Provide the (X, Y) coordinate of the cell's center where the given text is located.  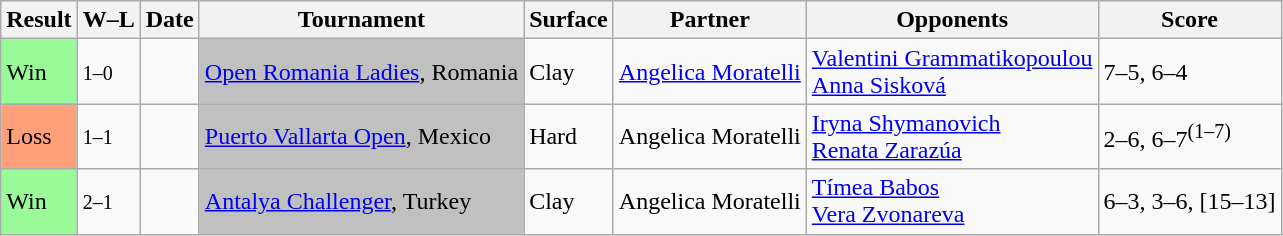
2–6, 6–7(1–7) (1190, 136)
Puerto Vallarta Open, Mexico (361, 136)
2–1 (108, 202)
6–3, 3–6, [15–13] (1190, 202)
Loss (39, 136)
Date (170, 20)
Score (1190, 20)
Hard (569, 136)
Antalya Challenger, Turkey (361, 202)
7–5, 6–4 (1190, 72)
1–0 (108, 72)
1–1 (108, 136)
Partner (710, 20)
Valentini Grammatikopoulou Anna Sisková (952, 72)
Tournament (361, 20)
Surface (569, 20)
Result (39, 20)
Iryna Shymanovich Renata Zarazúa (952, 136)
Open Romania Ladies, Romania (361, 72)
Opponents (952, 20)
Tímea Babos Vera Zvonareva (952, 202)
W–L (108, 20)
